From the cell containing the given text, extract its center point as [X, Y] coordinate. 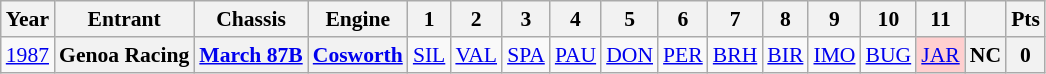
11 [940, 19]
8 [785, 19]
SPA [526, 55]
1 [430, 19]
Entrant [124, 19]
DON [630, 55]
3 [526, 19]
BRH [736, 55]
Year [28, 19]
Engine [358, 19]
VAL [476, 55]
0 [1026, 55]
4 [576, 19]
Genoa Racing [124, 55]
IMO [834, 55]
6 [683, 19]
BUG [889, 55]
5 [630, 19]
Chassis [250, 19]
7 [736, 19]
JAR [940, 55]
10 [889, 19]
Pts [1026, 19]
SIL [430, 55]
PAU [576, 55]
NC [986, 55]
2 [476, 19]
March 87B [250, 55]
PER [683, 55]
BIR [785, 55]
1987 [28, 55]
9 [834, 19]
Cosworth [358, 55]
